Return the (x, y) coordinate for the center point of the cell that contains the specified text.  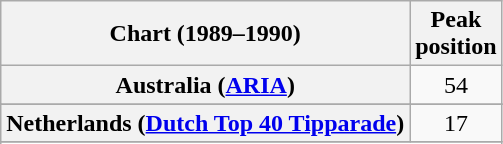
Chart (1989–1990) (206, 34)
Peakposition (456, 34)
Australia (ARIA) (206, 85)
17 (456, 123)
54 (456, 85)
Netherlands (Dutch Top 40 Tipparade) (206, 123)
